Determine the [x, y] coordinate at the center of the cell enclosing the given text.  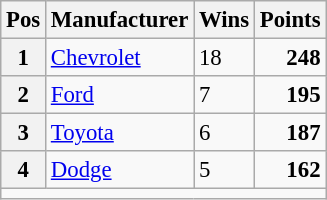
Manufacturer [120, 20]
Wins [224, 20]
4 [24, 170]
5 [224, 170]
18 [224, 58]
Ford [120, 95]
Dodge [120, 170]
6 [224, 133]
1 [24, 58]
3 [24, 133]
195 [290, 95]
Chevrolet [120, 58]
7 [224, 95]
162 [290, 170]
187 [290, 133]
2 [24, 95]
248 [290, 58]
Points [290, 20]
Pos [24, 20]
Toyota [120, 133]
